Capture the cell that displays the provided text and extract its [x, y] central coordinate. 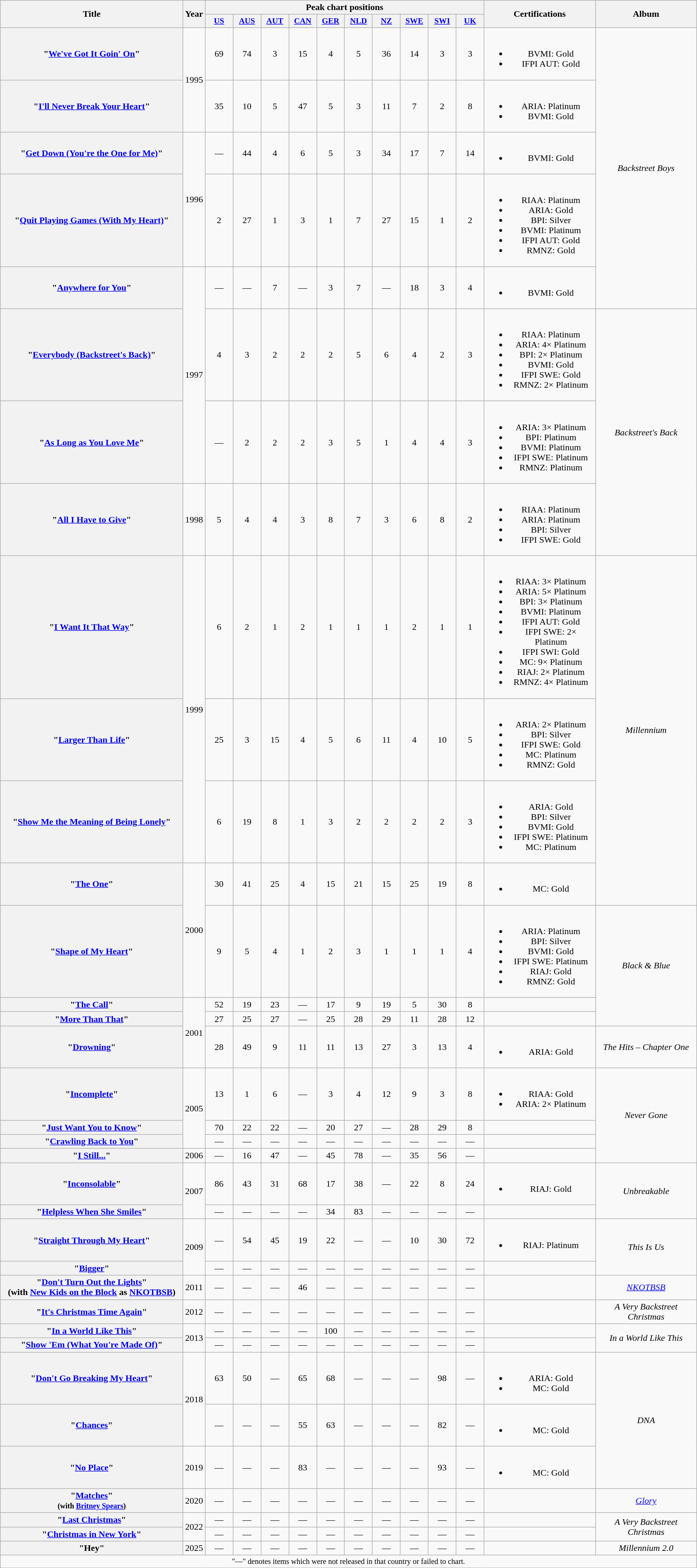
"Everybody (Backstreet's Back)" [92, 355]
"Helpless When She Smiles" [92, 1212]
21 [358, 884]
"I Want It That Way" [92, 627]
"I'll Never Break Your Heart" [92, 106]
70 [219, 1127]
AUS [247, 21]
ARIA: PlatinumBPI: SilverBVMI: GoldIFPI SWE: PlatinumRIAJ: GoldRMNZ: Gold [540, 951]
36 [386, 54]
"Bigger" [92, 1268]
"In a World Like This" [92, 1331]
"Incomplete" [92, 1094]
2020 [194, 1500]
24 [470, 1184]
43 [247, 1184]
"All I Have to Give" [92, 520]
"—" denotes items which were not released in that country or failed to chart. [348, 1562]
RIAJ: Platinum [540, 1240]
Title [92, 14]
In a World Like This [646, 1338]
UK [470, 21]
"Anywhere for You" [92, 288]
Peak chart positions [345, 7]
ARIA: GoldMC: Gold [540, 1378]
20 [331, 1127]
"Christmas in New York" [92, 1534]
This Is Us [646, 1247]
"Don't Go Breaking My Heart" [92, 1378]
RIAA: PlatinumARIA: 4× PlatinumBPI: 2× PlatinumBVMI: GoldIFPI SWE: GoldRMNZ: 2× Platinum [540, 355]
The Hits – Chapter One [646, 1047]
GER [331, 21]
2025 [194, 1548]
86 [219, 1184]
41 [247, 884]
SWE [414, 21]
2022 [194, 1527]
"Hey" [92, 1548]
"I Still..." [92, 1156]
100 [331, 1331]
93 [442, 1467]
31 [275, 1184]
"Show 'Em (What You're Made Of)" [92, 1345]
2013 [194, 1338]
"Straight Through My Heart" [92, 1240]
NLD [358, 21]
65 [303, 1378]
AUT [275, 21]
2019 [194, 1467]
2018 [194, 1399]
Millennium [646, 730]
RIAA: PlatinumARIA: PlatinumBPI: SilverIFPI SWE: Gold [540, 520]
"Shape of My Heart" [92, 951]
Unbreakable [646, 1191]
ARIA: 2× PlatinumBPI: SilverIFPI SWE: GoldMC: PlatinumRMNZ: Gold [540, 740]
"Don't Turn Out the Lights" (with New Kids on the Block as NKOTBSB) [92, 1287]
23 [275, 1004]
SWI [442, 21]
"The One" [92, 884]
82 [442, 1425]
Album [646, 14]
74 [247, 54]
2005 [194, 1108]
"Get Down (You're the One for Me)" [92, 153]
"The Call" [92, 1004]
78 [358, 1156]
18 [414, 288]
2006 [194, 1156]
ARIA: PlatinumBVMI: Gold [540, 106]
RIAJ: Gold [540, 1184]
50 [247, 1378]
46 [303, 1287]
"Matches" (with Britney Spears) [92, 1500]
2007 [194, 1191]
NZ [386, 21]
44 [247, 153]
"Inconsolable" [92, 1184]
Glory [646, 1500]
ARIA: 3× PlatinumBPI: PlatinumBVMI: PlatinumIFPI SWE: PlatinumRMNZ: Platinum [540, 442]
ARIA: GoldBPI: SilverBVMI: GoldIFPI SWE: PlatinumMC: Platinum [540, 822]
US [219, 21]
CAN [303, 21]
72 [470, 1240]
1999 [194, 709]
2011 [194, 1287]
2000 [194, 930]
98 [442, 1378]
2009 [194, 1247]
55 [303, 1425]
Certifications [540, 14]
Black & Blue [646, 965]
"Chances" [92, 1425]
38 [358, 1184]
DNA [646, 1420]
Year [194, 14]
RIAA: GoldARIA: 2× Platinum [540, 1094]
"As Long as You Love Me" [92, 442]
Never Gone [646, 1115]
NKOTBSB [646, 1287]
1997 [194, 375]
"Drowning" [92, 1047]
Backstreet's Back [646, 432]
52 [219, 1004]
"No Place" [92, 1467]
"Just Want You to Know" [92, 1127]
56 [442, 1156]
49 [247, 1047]
RIAA: PlatinumARIA: GoldBPI: SilverBVMI: PlatinumIFPI AUT: GoldRMNZ: Gold [540, 220]
BVMI: GoldIFPI AUT: Gold [540, 54]
"More Than That" [92, 1019]
"We've Got It Goin' On" [92, 54]
69 [219, 54]
54 [247, 1240]
ARIA: Gold [540, 1047]
"Show Me the Meaning of Being Lonely" [92, 822]
"It's Christmas Time Again" [92, 1312]
1995 [194, 80]
Backstreet Boys [646, 168]
Millennium 2.0 [646, 1548]
"Crawling Back to You" [92, 1142]
"Quit Playing Games (With My Heart)" [92, 220]
2012 [194, 1312]
16 [247, 1156]
1998 [194, 520]
1996 [194, 200]
"Larger Than Life" [92, 740]
"Last Christmas" [92, 1520]
2001 [194, 1032]
